Output the [X, Y] coordinate of the center of the cell containing the given text.  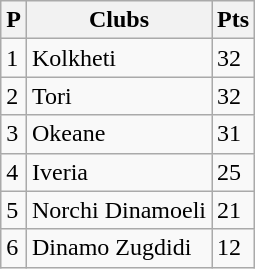
21 [234, 210]
3 [14, 134]
Okeane [118, 134]
P [14, 20]
2 [14, 96]
Norchi Dinamoeli [118, 210]
Kolkheti [118, 58]
Dinamo Zugdidi [118, 248]
12 [234, 248]
1 [14, 58]
Clubs [118, 20]
6 [14, 248]
Pts [234, 20]
5 [14, 210]
25 [234, 172]
Tori [118, 96]
31 [234, 134]
4 [14, 172]
Iveria [118, 172]
